For the text-containing cell, return its midpoint in (x, y) coordinate format. 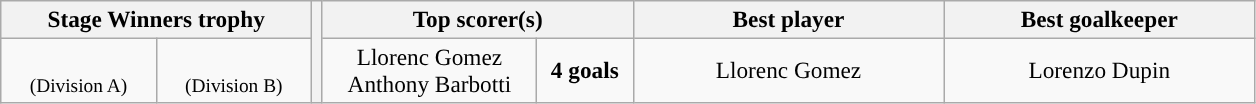
Best goalkeeper (1100, 19)
Best player (788, 19)
Lorenzo Dupin (1100, 70)
Stage Winners trophy (156, 19)
4 goals (584, 70)
Llorenc Gomez (788, 70)
Llorenc Gomez Anthony Barbotti (429, 70)
Top scorer(s) (478, 19)
(Division B) (234, 70)
(Division A) (78, 70)
